Find where the given text appears and provide that cell's center as (X, Y) coordinate. 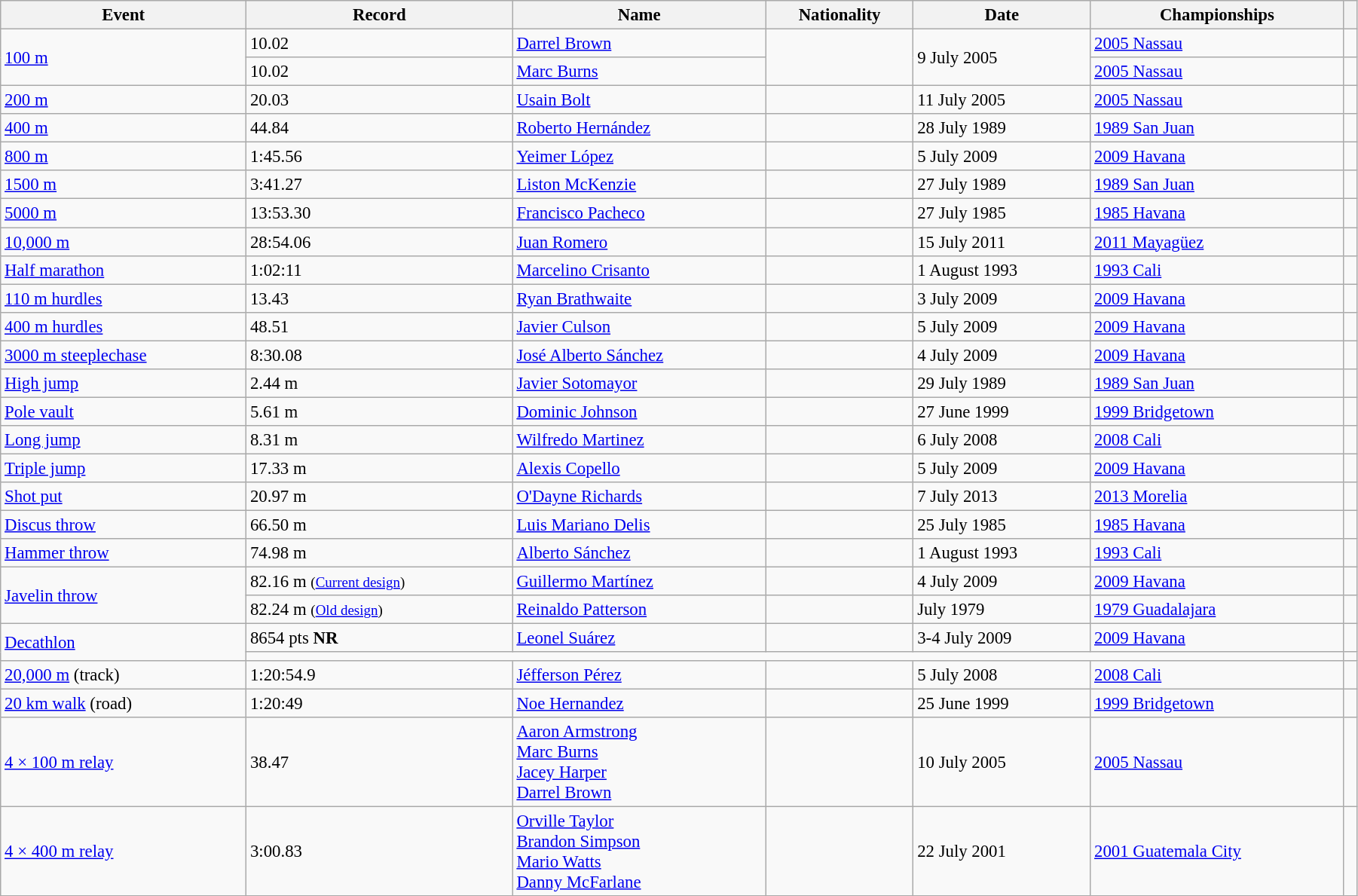
Juan Romero (639, 242)
Javelin throw (124, 595)
66.50 m (380, 525)
Darrel Brown (639, 44)
1979 Guadalajara (1217, 610)
13:53.30 (380, 213)
1:45.56 (380, 157)
1500 m (124, 185)
Reinaldo Patterson (639, 610)
Event (124, 15)
Alexis Copello (639, 468)
Nationality (840, 15)
3000 m steeplechase (124, 355)
Aaron ArmstrongMarc BurnsJacey HarperDarrel Brown (639, 761)
Orville TaylorBrandon SimpsonMario WattsDanny McFarlane (639, 852)
Usain Bolt (639, 100)
110 m hurdles (124, 298)
5.61 m (380, 411)
11 July 2005 (1002, 100)
3:41.27 (380, 185)
28:54.06 (380, 242)
Championships (1217, 15)
High jump (124, 384)
2011 Mayagüez (1217, 242)
5000 m (124, 213)
20,000 m (track) (124, 674)
Liston McKenzie (639, 185)
Long jump (124, 440)
O'Dayne Richards (639, 497)
2013 Morelia (1217, 497)
44.84 (380, 128)
6 July 2008 (1002, 440)
Record (380, 15)
Javier Culson (639, 326)
25 June 1999 (1002, 703)
27 June 1999 (1002, 411)
82.24 m (Old design) (380, 610)
8654 pts NR (380, 638)
Decathlon (124, 642)
15 July 2011 (1002, 242)
Discus throw (124, 525)
Hammer throw (124, 553)
10,000 m (124, 242)
4 × 100 m relay (124, 761)
Yeimer López (639, 157)
100 m (124, 57)
3:00.83 (380, 852)
20 km walk (road) (124, 703)
Ryan Brathwaite (639, 298)
13.43 (380, 298)
38.47 (380, 761)
5 July 2008 (1002, 674)
Alberto Sánchez (639, 553)
800 m (124, 157)
10 July 2005 (1002, 761)
1:02:11 (380, 270)
Noe Hernandez (639, 703)
Shot put (124, 497)
3-4 July 2009 (1002, 638)
27 July 1989 (1002, 185)
Triple jump (124, 468)
Javier Sotomayor (639, 384)
82.16 m (Current design) (380, 582)
3 July 2009 (1002, 298)
1:20:54.9 (380, 674)
74.98 m (380, 553)
Marcelino Crisanto (639, 270)
29 July 1989 (1002, 384)
Jéfferson Pérez (639, 674)
20.03 (380, 100)
27 July 1985 (1002, 213)
Name (639, 15)
Dominic Johnson (639, 411)
Guillermo Martínez (639, 582)
Luis Mariano Delis (639, 525)
2.44 m (380, 384)
Date (1002, 15)
Pole vault (124, 411)
Roberto Hernández (639, 128)
17.33 m (380, 468)
9 July 2005 (1002, 57)
48.51 (380, 326)
1:20:49 (380, 703)
400 m (124, 128)
400 m hurdles (124, 326)
28 July 1989 (1002, 128)
Wilfredo Martinez (639, 440)
22 July 2001 (1002, 852)
Marc Burns (639, 72)
2001 Guatemala City (1217, 852)
25 July 1985 (1002, 525)
8:30.08 (380, 355)
20.97 m (380, 497)
Leonel Suárez (639, 638)
José Alberto Sánchez (639, 355)
Half marathon (124, 270)
7 July 2013 (1002, 497)
4 × 400 m relay (124, 852)
July 1979 (1002, 610)
200 m (124, 100)
Francisco Pacheco (639, 213)
8.31 m (380, 440)
